Return [X, Y] of the center of cell containing provided text 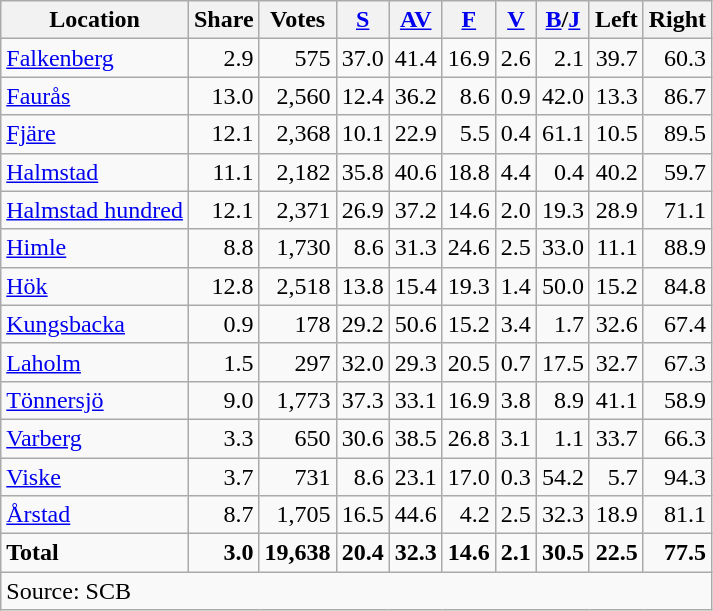
59.7 [677, 172]
32.7 [616, 362]
Share [224, 20]
9.0 [224, 400]
41.1 [616, 400]
36.2 [416, 96]
297 [298, 362]
Source: SCB [356, 591]
2.6 [516, 58]
Årstad [95, 515]
8.8 [224, 248]
42.0 [562, 96]
30.5 [562, 553]
61.1 [562, 134]
31.3 [416, 248]
26.8 [468, 438]
178 [298, 324]
Viske [95, 477]
18.9 [616, 515]
37.0 [362, 58]
67.3 [677, 362]
Hök [95, 286]
22.9 [416, 134]
20.4 [362, 553]
81.1 [677, 515]
Falkenberg [95, 58]
44.6 [416, 515]
1.1 [562, 438]
650 [298, 438]
32.6 [616, 324]
3.7 [224, 477]
33.0 [562, 248]
2.9 [224, 58]
88.9 [677, 248]
4.4 [516, 172]
24.6 [468, 248]
84.8 [677, 286]
5.5 [468, 134]
2,560 [298, 96]
Location [95, 20]
77.5 [677, 553]
1,773 [298, 400]
3.4 [516, 324]
13.0 [224, 96]
33.7 [616, 438]
10.1 [362, 134]
22.5 [616, 553]
1,730 [298, 248]
41.4 [416, 58]
Tönnersjö [95, 400]
39.7 [616, 58]
3.0 [224, 553]
35.8 [362, 172]
15.4 [416, 286]
16.5 [362, 515]
2,518 [298, 286]
4.2 [468, 515]
Varberg [95, 438]
10.5 [616, 134]
94.3 [677, 477]
1.7 [562, 324]
2.0 [516, 210]
Votes [298, 20]
AV [416, 20]
2,368 [298, 134]
66.3 [677, 438]
17.5 [562, 362]
3.3 [224, 438]
S [362, 20]
5.7 [616, 477]
575 [298, 58]
8.9 [562, 400]
58.9 [677, 400]
54.2 [562, 477]
Right [677, 20]
40.2 [616, 172]
71.1 [677, 210]
B/J [562, 20]
13.3 [616, 96]
32.0 [362, 362]
17.0 [468, 477]
60.3 [677, 58]
Laholm [95, 362]
F [468, 20]
Faurås [95, 96]
731 [298, 477]
1,705 [298, 515]
67.4 [677, 324]
29.3 [416, 362]
28.9 [616, 210]
2,371 [298, 210]
37.3 [362, 400]
33.1 [416, 400]
3.8 [516, 400]
40.6 [416, 172]
12.4 [362, 96]
Himle [95, 248]
0.3 [516, 477]
8.7 [224, 515]
13.8 [362, 286]
1.4 [516, 286]
86.7 [677, 96]
Fjäre [95, 134]
2,182 [298, 172]
0.7 [516, 362]
3.1 [516, 438]
50.0 [562, 286]
20.5 [468, 362]
50.6 [416, 324]
38.5 [416, 438]
19,638 [298, 553]
Kungsbacka [95, 324]
12.8 [224, 286]
1.5 [224, 362]
Left [616, 20]
23.1 [416, 477]
Halmstad hundred [95, 210]
89.5 [677, 134]
30.6 [362, 438]
37.2 [416, 210]
V [516, 20]
Total [95, 553]
Halmstad [95, 172]
26.9 [362, 210]
29.2 [362, 324]
18.8 [468, 172]
